Capture the cell that displays the provided text and extract its (X, Y) central coordinate. 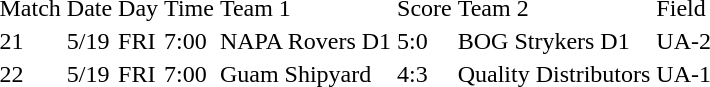
BOG Strykers D1 (554, 41)
7:00 (190, 41)
5:0 (425, 41)
NAPA Rovers D1 (305, 41)
5/19 (89, 41)
FRI (138, 41)
